Pinpoint the cell where the given text exists, returning its (x, y) midpoint coordinate. 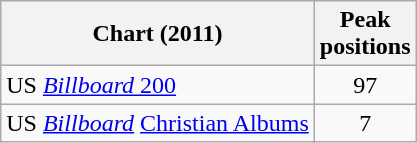
US Billboard 200 (158, 85)
97 (365, 85)
Chart (2011) (158, 34)
US Billboard Christian Albums (158, 123)
7 (365, 123)
Peakpositions (365, 34)
